Find where the given text appears and provide that cell's center as [X, Y] coordinate. 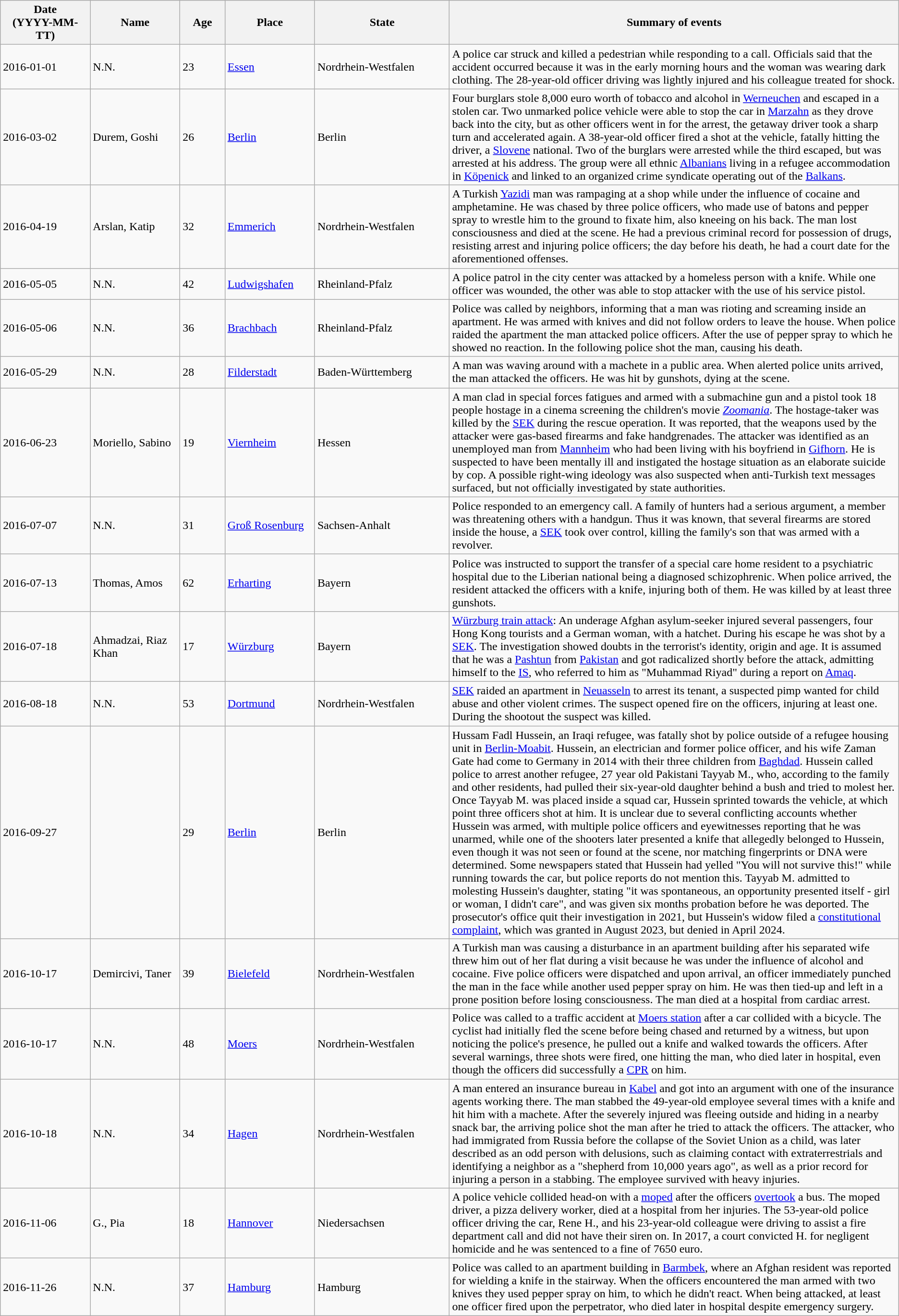
Groß Rosenburg [270, 526]
17 [203, 646]
Dortmund [270, 703]
2016-06-23 [45, 442]
Niedersachsen [382, 1223]
2016-09-27 [45, 832]
34 [203, 1134]
2016-08-18 [45, 703]
Durem, Goshi [135, 137]
42 [203, 283]
Ludwigshafen [270, 283]
Hannover [270, 1223]
2016-05-05 [45, 283]
Arslan, Katip [135, 227]
2016-01-01 [45, 67]
23 [203, 67]
Ahmadzai, Riaz Khan [135, 646]
2016-07-07 [45, 526]
2016-04-19 [45, 227]
Date(YYYY-MM-TT) [45, 23]
Baden-Württemberg [382, 372]
Moriello, Sabino [135, 442]
Age [203, 23]
Bielefeld [270, 974]
Name [135, 23]
32 [203, 227]
26 [203, 137]
Place [270, 23]
36 [203, 328]
Demircivi, Taner [135, 974]
Emmerich [270, 227]
Filderstadt [270, 372]
Erharting [270, 582]
Essen [270, 67]
2016-07-18 [45, 646]
State [382, 23]
Brachbach [270, 328]
Viernheim [270, 442]
53 [203, 703]
Würzburg [270, 646]
2016-10-18 [45, 1134]
37 [203, 1287]
Hagen [270, 1134]
Summary of events [674, 23]
Hessen [382, 442]
2016-05-29 [45, 372]
62 [203, 582]
2016-11-06 [45, 1223]
19 [203, 442]
39 [203, 974]
G., Pia [135, 1223]
18 [203, 1223]
2016-05-06 [45, 328]
2016-07-13 [45, 582]
2016-03-02 [45, 137]
31 [203, 526]
Sachsen-Anhalt [382, 526]
48 [203, 1044]
Moers [270, 1044]
28 [203, 372]
2016-11-26 [45, 1287]
Thomas, Amos [135, 582]
29 [203, 832]
